Search for the cell housing the specified text and yield its (x, y) center coordinate. 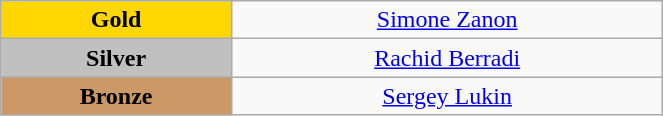
Gold (116, 20)
Bronze (116, 96)
Simone Zanon (446, 20)
Silver (116, 58)
Rachid Berradi (446, 58)
Sergey Lukin (446, 96)
